Locate the cell with the specified text and output its [x, y] center coordinate. 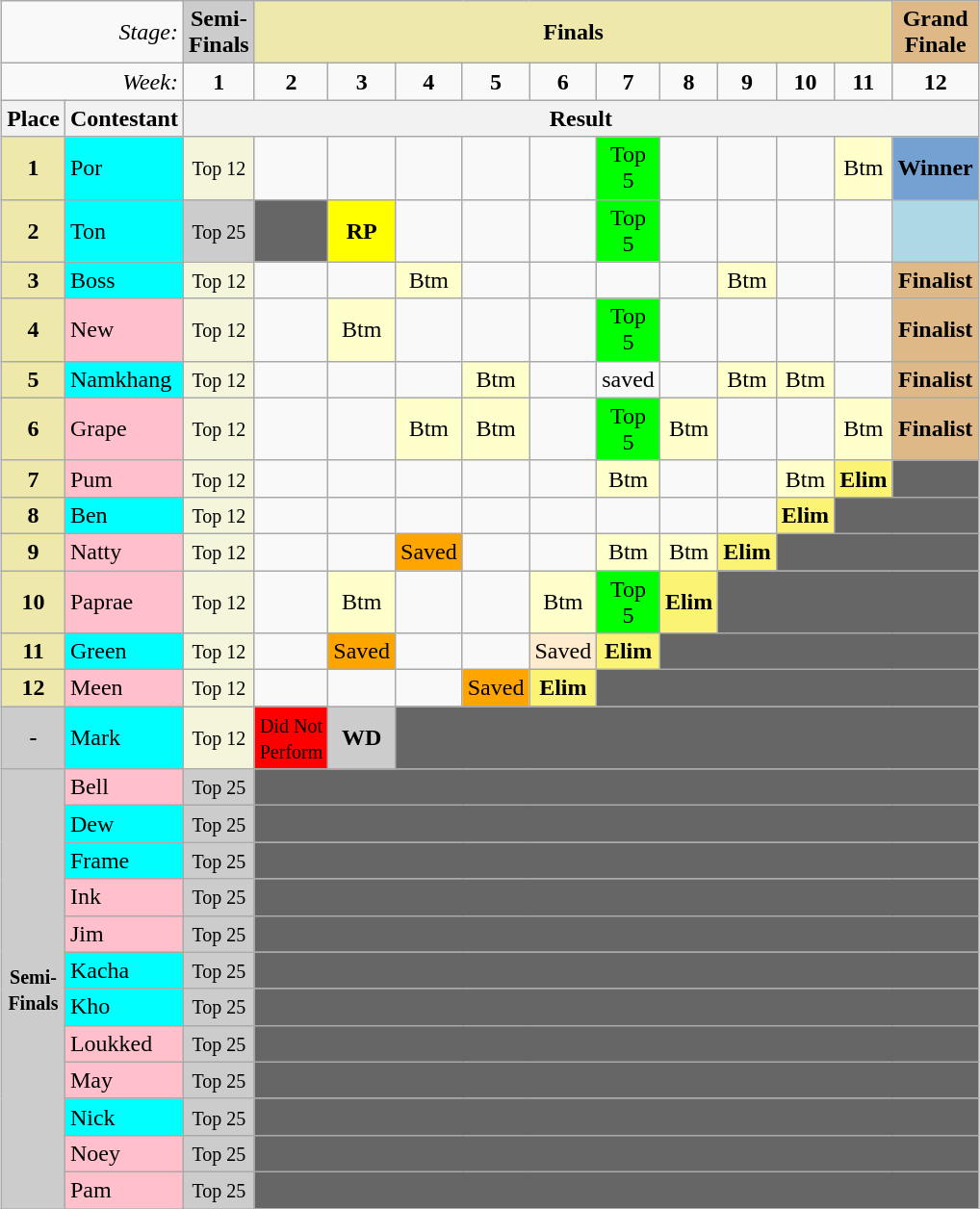
Paprae [123, 601]
Did Not Perform [291, 737]
Grape [123, 429]
Boss [123, 280]
Place [34, 118]
Namkhang [123, 379]
Meen [123, 688]
Pum [123, 478]
Stage: [92, 33]
Loukked [123, 1043]
Result [580, 118]
Kacha [123, 970]
Nick [123, 1117]
Bell [123, 787]
Natty [123, 552]
- [34, 737]
Noey [123, 1153]
Kho [123, 1007]
Mark [123, 737]
RP [362, 231]
Finals [574, 33]
Jim [123, 934]
Por [123, 167]
Pam [123, 1190]
Week: [92, 82]
Grand Finale [936, 33]
saved [629, 379]
Ben [123, 515]
May [123, 1080]
Frame [123, 861]
Ton [123, 231]
Contestant [123, 118]
WD [362, 737]
Green [123, 652]
Dew [123, 824]
New [123, 329]
Ink [123, 897]
Winner [936, 167]
